Return the (x, y) coordinate for the center point of the cell that contains the specified text.  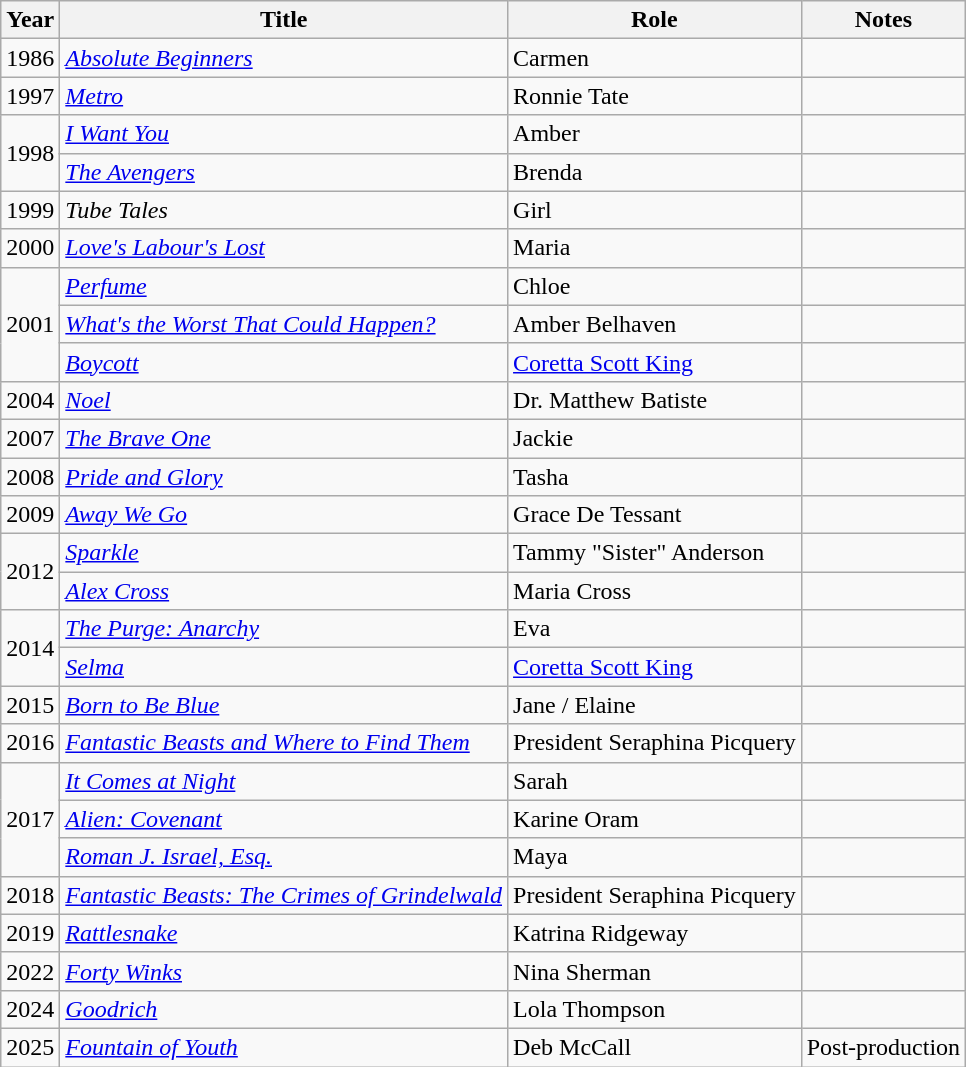
2024 (30, 1009)
The Purge: Anarchy (284, 629)
Eva (655, 629)
Jane / Elaine (655, 705)
Jackie (655, 438)
Born to Be Blue (284, 705)
Lola Thompson (655, 1009)
Post-production (883, 1047)
What's the Worst That Could Happen? (284, 324)
Amber Belhaven (655, 324)
2004 (30, 400)
1986 (30, 58)
2015 (30, 705)
2014 (30, 648)
1998 (30, 153)
2016 (30, 743)
Year (30, 20)
2007 (30, 438)
2001 (30, 324)
The Avengers (284, 172)
2018 (30, 895)
Dr. Matthew Batiste (655, 400)
Deb McCall (655, 1047)
It Comes at Night (284, 781)
Fantastic Beasts and Where to Find Them (284, 743)
Fountain of Youth (284, 1047)
Notes (883, 20)
Nina Sherman (655, 971)
2017 (30, 819)
Away We Go (284, 515)
1997 (30, 96)
Brenda (655, 172)
Pride and Glory (284, 477)
1999 (30, 210)
Amber (655, 134)
Forty Winks (284, 971)
Love's Labour's Lost (284, 248)
Tammy "Sister" Anderson (655, 553)
2019 (30, 933)
Rattlesnake (284, 933)
Sarah (655, 781)
Tasha (655, 477)
Sparkle (284, 553)
Alex Cross (284, 591)
I Want You (284, 134)
Karine Oram (655, 819)
2022 (30, 971)
The Brave One (284, 438)
Ronnie Tate (655, 96)
2009 (30, 515)
2012 (30, 572)
Role (655, 20)
Maria (655, 248)
Tube Tales (284, 210)
Title (284, 20)
Grace De Tessant (655, 515)
Selma (284, 667)
Roman J. Israel, Esq. (284, 857)
Fantastic Beasts: The Crimes of Grindelwald (284, 895)
2000 (30, 248)
Carmen (655, 58)
2025 (30, 1047)
Goodrich (284, 1009)
Boycott (284, 362)
2008 (30, 477)
Alien: Covenant (284, 819)
Maria Cross (655, 591)
Maya (655, 857)
Noel (284, 400)
Katrina Ridgeway (655, 933)
Girl (655, 210)
Absolute Beginners (284, 58)
Chloe (655, 286)
Metro (284, 96)
Perfume (284, 286)
